Extract the [X, Y] coordinate from the center of the cell holding the provided text.  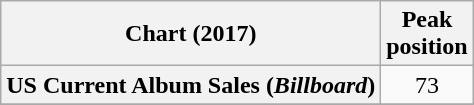
Chart (2017) [191, 34]
US Current Album Sales (Billboard) [191, 85]
Peakposition [427, 34]
73 [427, 85]
